For the text-containing cell, return its midpoint in [x, y] coordinate format. 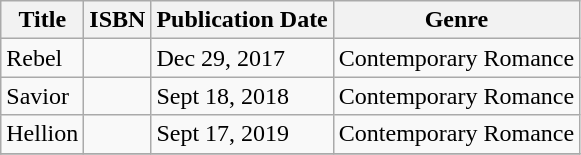
Sept 18, 2018 [242, 96]
Rebel [42, 58]
Sept 17, 2019 [242, 134]
Savior [42, 96]
Dec 29, 2017 [242, 58]
ISBN [118, 20]
Genre [456, 20]
Title [42, 20]
Hellion [42, 134]
Publication Date [242, 20]
